Output the (x, y) coordinate of the center of the cell containing the given text.  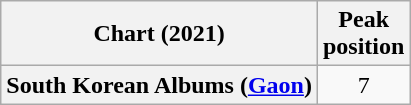
7 (363, 85)
Chart (2021) (160, 34)
South Korean Albums (Gaon) (160, 85)
Peakposition (363, 34)
